Capture the cell that displays the provided text and extract its [X, Y] central coordinate. 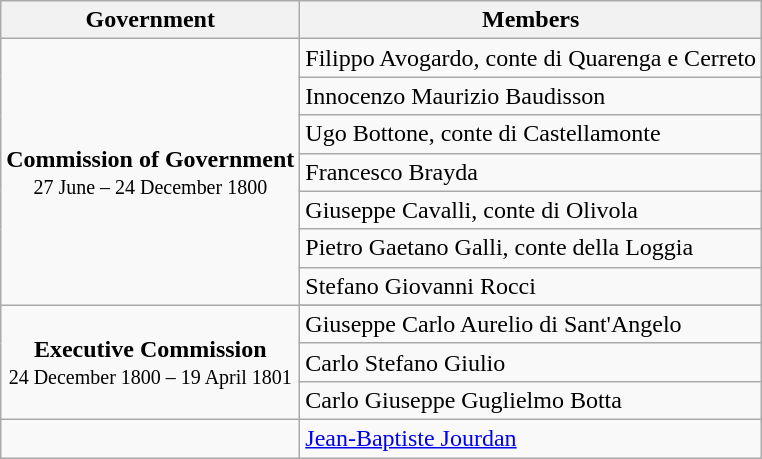
Ugo Bottone, conte di Castellamonte [531, 134]
Pietro Gaetano Galli, conte della Loggia [531, 248]
Giuseppe Cavalli, conte di Olivola [531, 210]
Members [531, 20]
Filippo Avogardo, conte di Quarenga e Cerreto [531, 58]
Carlo Giuseppe Guglielmo Botta [531, 400]
Stefano Giovanni Rocci [531, 286]
Government [150, 20]
Innocenzo Maurizio Baudisson [531, 96]
Carlo Stefano Giulio [531, 362]
Executive Commission24 December 1800 – 19 April 1801 [150, 362]
Commission of Government27 June – 24 December 1800 [150, 172]
Giuseppe Carlo Aurelio di Sant'Angelo [531, 324]
Jean-Baptiste Jourdan [531, 438]
Francesco Brayda [531, 172]
